From the cell containing the given text, extract its center point as (X, Y) coordinate. 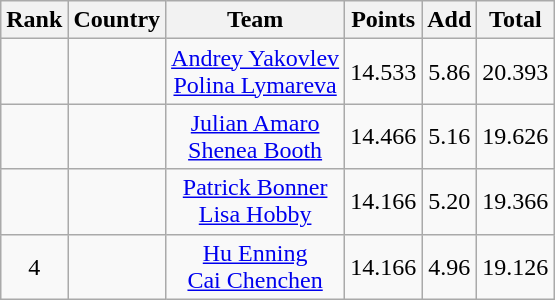
14.533 (384, 72)
5.16 (450, 136)
Country (117, 20)
4 (34, 266)
19.126 (516, 266)
Rank (34, 20)
Total (516, 20)
Add (450, 20)
Team (256, 20)
Hu EnningCai Chenchen (256, 266)
Andrey YakovlevPolina Lymareva (256, 72)
20.393 (516, 72)
5.86 (450, 72)
14.466 (384, 136)
Points (384, 20)
19.366 (516, 202)
Julian AmaroShenea Booth (256, 136)
4.96 (450, 266)
19.626 (516, 136)
5.20 (450, 202)
Patrick BonnerLisa Hobby (256, 202)
